Identify which cell holds the provided text, then report its [x, y] central coordinate. 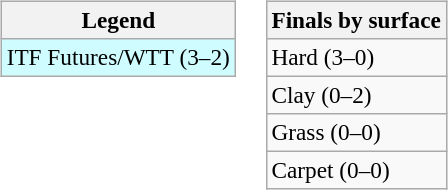
Grass (0–0) [356, 133]
ITF Futures/WTT (3–2) [118, 57]
Hard (3–0) [356, 57]
Legend [118, 20]
Finals by surface [356, 20]
Carpet (0–0) [356, 171]
Clay (0–2) [356, 95]
